Capture the cell that displays the provided text and extract its (x, y) central coordinate. 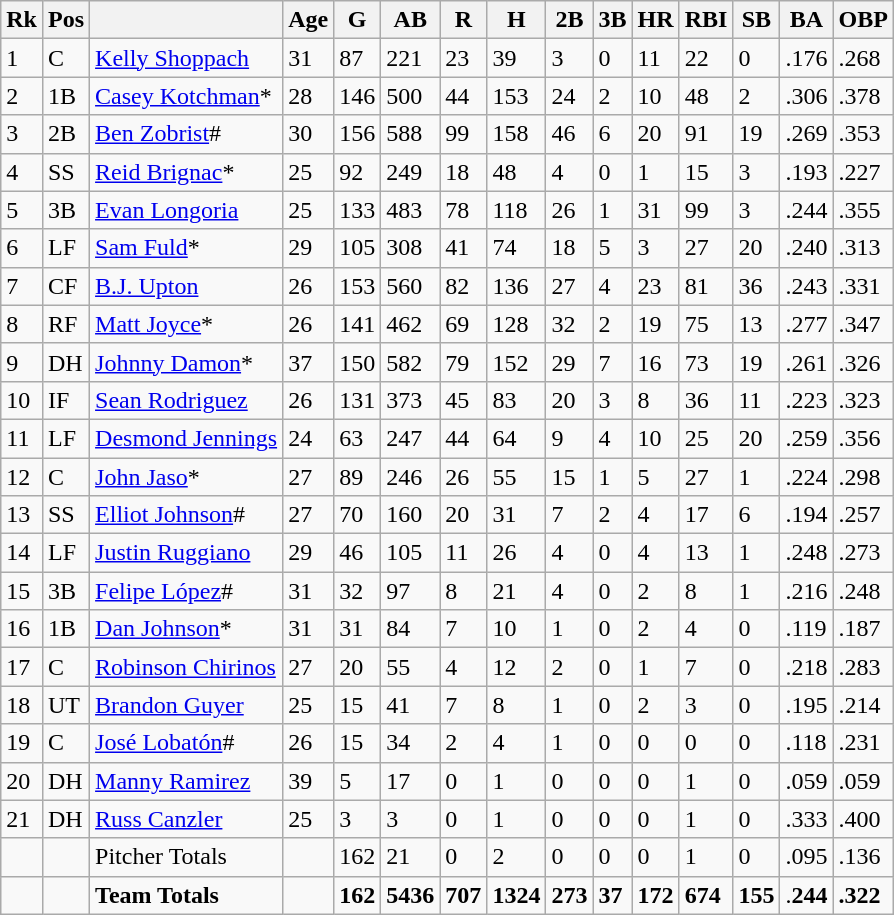
.298 (863, 477)
.218 (806, 667)
.326 (863, 362)
.269 (806, 134)
HR (656, 20)
83 (516, 400)
.353 (863, 134)
IF (66, 400)
146 (358, 96)
R (464, 20)
OBP (863, 20)
SB (756, 20)
.176 (806, 58)
Reid Brignac* (186, 172)
560 (410, 286)
.119 (806, 629)
.356 (863, 438)
5436 (410, 895)
G (358, 20)
.243 (806, 286)
.136 (863, 857)
.118 (806, 743)
John Jaso* (186, 477)
373 (410, 400)
.331 (863, 286)
.306 (806, 96)
.216 (806, 591)
Justin Ruggiano (186, 553)
Manny Ramirez (186, 781)
136 (516, 286)
84 (410, 629)
Ben Zobrist# (186, 134)
249 (410, 172)
160 (410, 515)
75 (706, 324)
92 (358, 172)
70 (358, 515)
Desmond Jennings (186, 438)
Elliot Johnson# (186, 515)
128 (516, 324)
.223 (806, 400)
500 (410, 96)
14 (22, 553)
74 (516, 248)
Johnny Damon* (186, 362)
Brandon Guyer (186, 705)
Age (308, 20)
.257 (863, 515)
CF (66, 286)
Casey Kotchman* (186, 96)
.227 (863, 172)
AB (410, 20)
172 (656, 895)
.273 (863, 553)
Team Totals (186, 895)
.268 (863, 58)
483 (410, 210)
.277 (806, 324)
.333 (806, 819)
.187 (863, 629)
.355 (863, 210)
158 (516, 134)
.224 (806, 477)
.313 (863, 248)
.400 (863, 819)
.194 (806, 515)
582 (410, 362)
131 (358, 400)
73 (706, 362)
133 (358, 210)
.240 (806, 248)
José Lobatón# (186, 743)
.347 (863, 324)
91 (706, 134)
.283 (863, 667)
RF (66, 324)
Russ Canzler (186, 819)
150 (358, 362)
H (516, 20)
.231 (863, 743)
141 (358, 324)
.259 (806, 438)
.261 (806, 362)
78 (464, 210)
246 (410, 477)
BA (806, 20)
674 (706, 895)
Pitcher Totals (186, 857)
34 (410, 743)
155 (756, 895)
30 (308, 134)
82 (464, 286)
707 (464, 895)
.195 (806, 705)
63 (358, 438)
22 (706, 58)
Kelly Shoppach (186, 58)
.322 (863, 895)
79 (464, 362)
221 (410, 58)
118 (516, 210)
462 (410, 324)
156 (358, 134)
Sam Fuld* (186, 248)
89 (358, 477)
Dan Johnson* (186, 629)
Sean Rodriguez (186, 400)
.095 (806, 857)
64 (516, 438)
69 (464, 324)
152 (516, 362)
Evan Longoria (186, 210)
UT (66, 705)
247 (410, 438)
87 (358, 58)
.214 (863, 705)
Robinson Chirinos (186, 667)
Matt Joyce* (186, 324)
97 (410, 591)
.378 (863, 96)
81 (706, 286)
1324 (516, 895)
Pos (66, 20)
28 (308, 96)
Rk (22, 20)
273 (570, 895)
B.J. Upton (186, 286)
RBI (706, 20)
.323 (863, 400)
308 (410, 248)
.193 (806, 172)
588 (410, 134)
Felipe López# (186, 591)
45 (464, 400)
